Identify which cell holds the provided text, then report its (x, y) central coordinate. 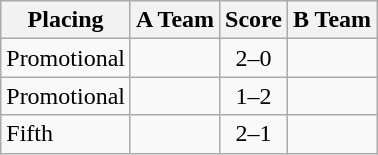
A Team (174, 20)
Placing (66, 20)
B Team (332, 20)
Fifth (66, 134)
1–2 (254, 96)
2–1 (254, 134)
2–0 (254, 58)
Score (254, 20)
